Identify which cell holds the provided text, then report its (x, y) central coordinate. 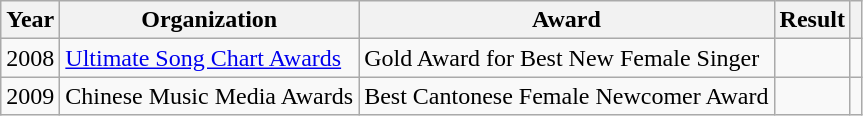
Award (566, 20)
Best Cantonese Female Newcomer Award (566, 96)
Year (30, 20)
Chinese Music Media Awards (210, 96)
Result (812, 20)
Organization (210, 20)
2008 (30, 58)
Ultimate Song Chart Awards (210, 58)
Gold Award for Best New Female Singer (566, 58)
2009 (30, 96)
